Identify which cell holds the provided text, then report its [x, y] central coordinate. 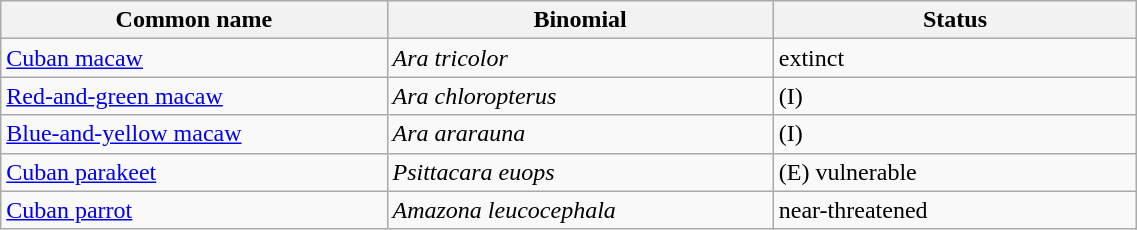
Cuban macaw [194, 58]
Cuban parrot [194, 210]
Status [955, 20]
Ara tricolor [580, 58]
Psittacara euops [580, 172]
Amazona leucocephala [580, 210]
near-threatened [955, 210]
(E) vulnerable [955, 172]
extinct [955, 58]
Binomial [580, 20]
Ara chloropterus [580, 96]
Cuban parakeet [194, 172]
Blue-and-yellow macaw [194, 134]
Red-and-green macaw [194, 96]
Common name [194, 20]
Ara ararauna [580, 134]
